Locate the cell with the specified text and output its (x, y) center coordinate. 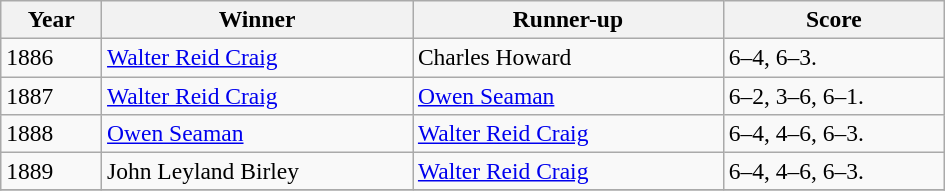
1888 (52, 133)
Charles Howard (568, 57)
Winner (258, 19)
1887 (52, 95)
1886 (52, 57)
Runner-up (568, 19)
Year (52, 19)
6–4, 6–3. (834, 57)
Score (834, 19)
6–2, 3–6, 6–1. (834, 95)
1889 (52, 171)
John Leyland Birley (258, 171)
